Return the [X, Y] coordinate for the center point of the cell that contains the specified text.  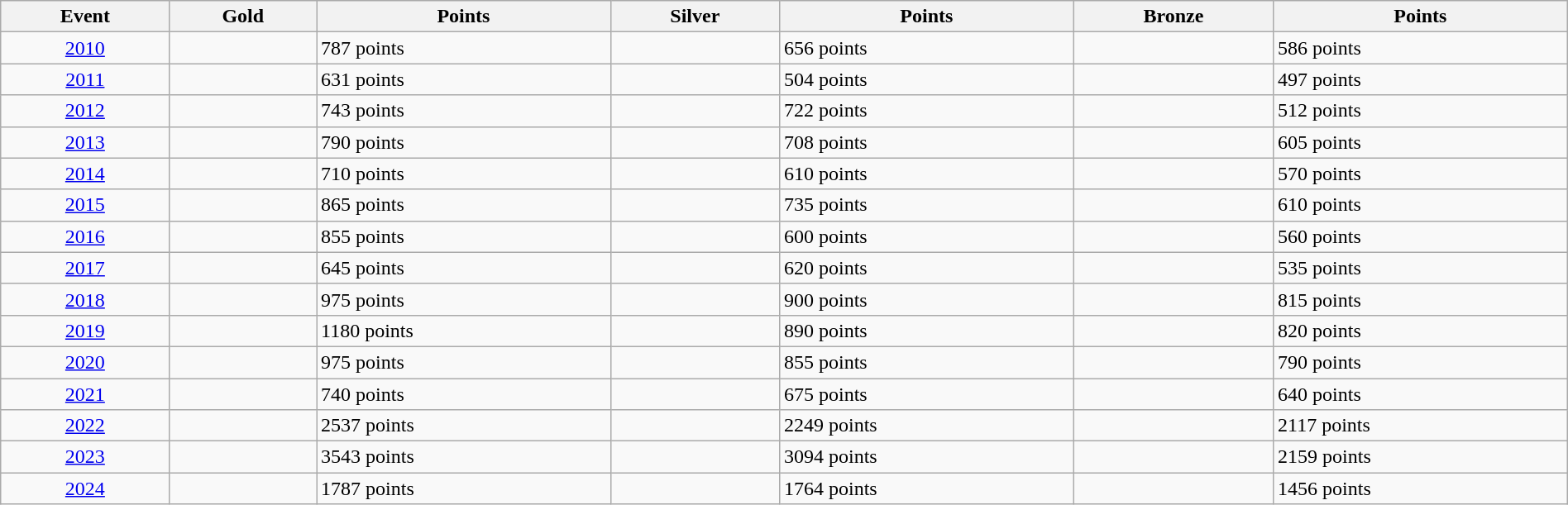
900 points [926, 299]
740 points [464, 394]
2018 [85, 299]
512 points [1421, 111]
2117 points [1421, 426]
2011 [85, 79]
620 points [926, 268]
560 points [1421, 236]
2012 [85, 111]
2249 points [926, 426]
2020 [85, 362]
Silver [695, 17]
504 points [926, 79]
890 points [926, 331]
640 points [1421, 394]
570 points [1421, 174]
656 points [926, 48]
605 points [1421, 142]
743 points [464, 111]
675 points [926, 394]
2015 [85, 205]
820 points [1421, 331]
2010 [85, 48]
Bronze [1173, 17]
2019 [85, 331]
3094 points [926, 457]
2013 [85, 142]
1764 points [926, 488]
631 points [464, 79]
3543 points [464, 457]
1180 points [464, 331]
1456 points [1421, 488]
815 points [1421, 299]
1787 points [464, 488]
Gold [243, 17]
2022 [85, 426]
865 points [464, 205]
2024 [85, 488]
2159 points [1421, 457]
2023 [85, 457]
586 points [1421, 48]
2014 [85, 174]
735 points [926, 205]
710 points [464, 174]
Event [85, 17]
2017 [85, 268]
787 points [464, 48]
2537 points [464, 426]
722 points [926, 111]
2021 [85, 394]
497 points [1421, 79]
2016 [85, 236]
708 points [926, 142]
535 points [1421, 268]
645 points [464, 268]
600 points [926, 236]
